Detect which cell encompasses the target text, then output its (X, Y) center coordinate. 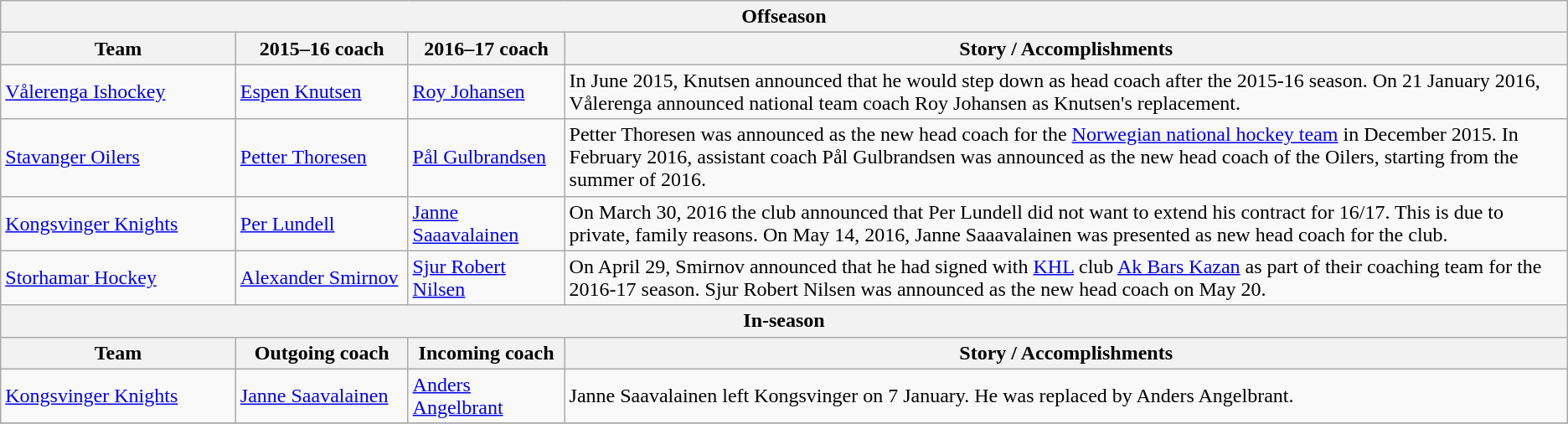
In-season (784, 321)
Janne Saaavalainen (486, 223)
Janne Saavalainen (322, 396)
Outgoing coach (322, 353)
2016–17 coach (486, 49)
Incoming coach (486, 353)
Espen Knutsen (322, 92)
Per Lundell (322, 223)
Petter Thoresen (322, 158)
Stavanger Oilers (119, 158)
Vålerenga Ishockey (119, 92)
Janne Saavalainen left Kongsvinger on 7 January. He was replaced by Anders Angelbrant. (1065, 396)
Alexander Smirnov (322, 278)
Storhamar Hockey (119, 278)
Anders Angelbrant (486, 396)
Offseason (784, 17)
Roy Johansen (486, 92)
2015–16 coach (322, 49)
Pål Gulbrandsen (486, 158)
Sjur Robert Nilsen (486, 278)
